Capture the cell that displays the provided text and extract its [X, Y] central coordinate. 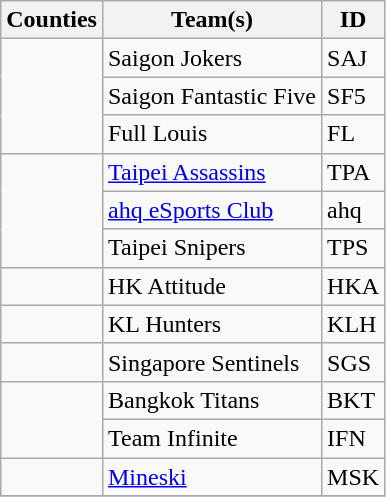
Team(s) [212, 20]
BKT [354, 400]
Taipei Assassins [212, 172]
KLH [354, 324]
SAJ [354, 58]
HK Attitude [212, 286]
Bangkok Titans [212, 400]
FL [354, 134]
TPA [354, 172]
Counties [52, 20]
ahq [354, 210]
ID [354, 20]
Saigon Fantastic Five [212, 96]
SF5 [354, 96]
Full Louis [212, 134]
HKA [354, 286]
IFN [354, 438]
MSK [354, 477]
TPS [354, 248]
SGS [354, 362]
Saigon Jokers [212, 58]
KL Hunters [212, 324]
Singapore Sentinels [212, 362]
Taipei Snipers [212, 248]
Team Infinite [212, 438]
ahq eSports Club [212, 210]
Mineski [212, 477]
